Locate the cell with the specified text and output its (X, Y) center coordinate. 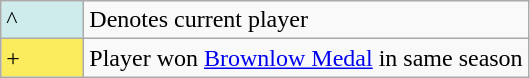
Denotes current player (306, 20)
Player won Brownlow Medal in same season (306, 58)
+ (42, 58)
^ (42, 20)
